Search for the cell housing the specified text and yield its [X, Y] center coordinate. 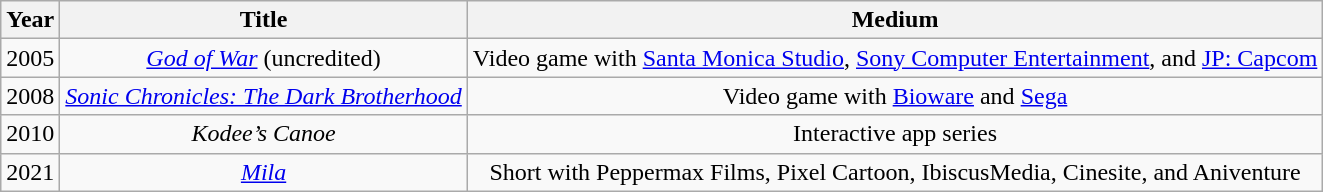
Interactive app series [895, 134]
Medium [895, 20]
2008 [30, 96]
Title [264, 20]
Video game with Santa Monica Studio, Sony Computer Entertainment, and JP: Capcom [895, 58]
Year [30, 20]
2010 [30, 134]
2005 [30, 58]
Kodee’s Canoe [264, 134]
Short with Peppermax Films, Pixel Cartoon, IbiscusMedia, Cinesite, and Aniventure [895, 172]
God of War (uncredited) [264, 58]
Mila [264, 172]
Video game with Bioware and Sega [895, 96]
2021 [30, 172]
Sonic Chronicles: The Dark Brotherhood [264, 96]
